Scan for the cell matching the given text and deliver its [X, Y] coordinate at center. 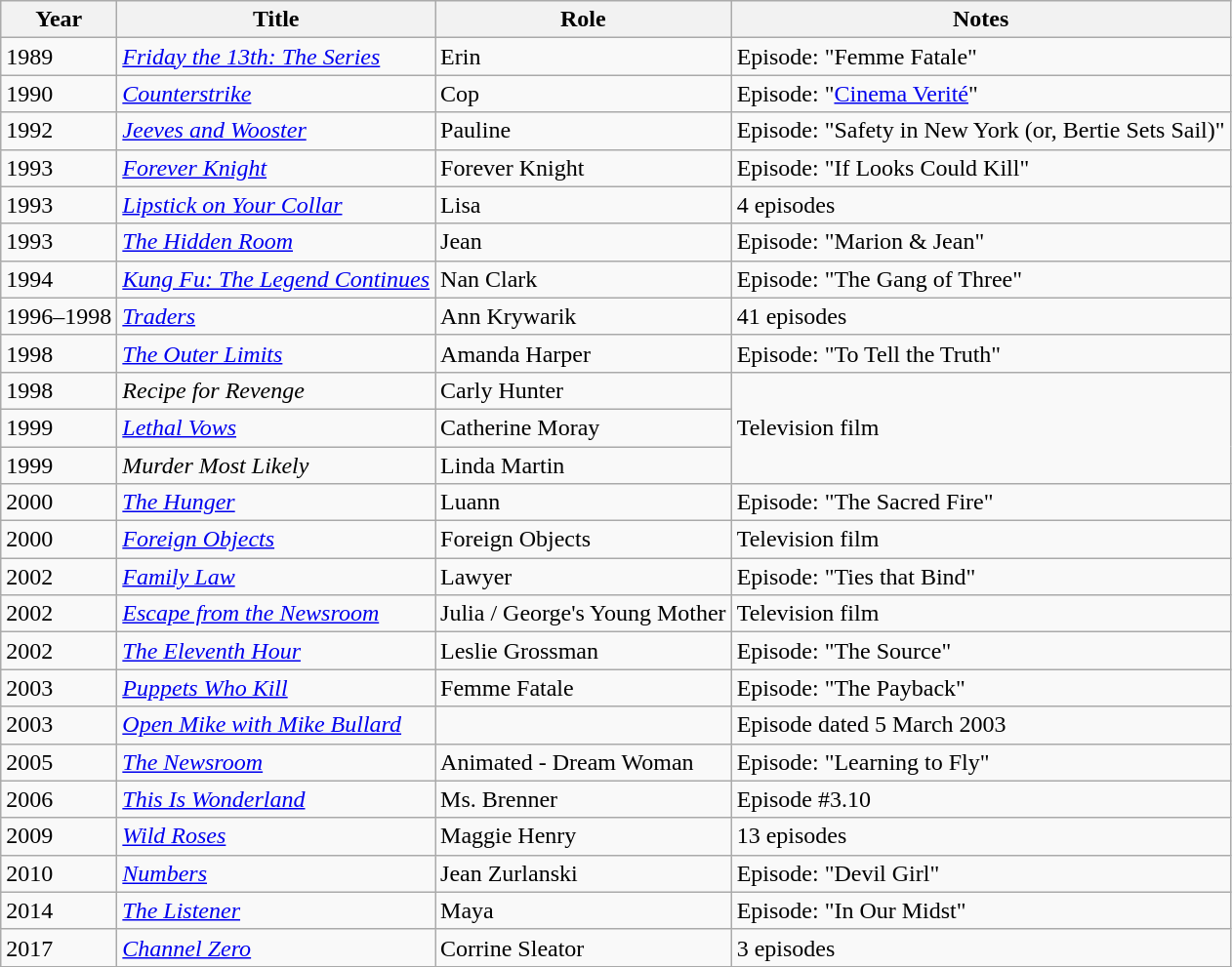
Title [276, 20]
1994 [59, 279]
Femme Fatale [584, 688]
Lisa [584, 205]
Notes [980, 20]
2014 [59, 910]
Puppets Who Kill [276, 688]
Episode #3.10 [980, 799]
1996–1998 [59, 316]
Pauline [584, 131]
Escape from the Newsroom [276, 614]
Cop [584, 94]
Lipstick on Your Collar [276, 205]
This Is Wonderland [276, 799]
Numbers [276, 873]
1990 [59, 94]
Animated - Dream Woman [584, 762]
3 episodes [980, 947]
4 episodes [980, 205]
Episode: "If Looks Could Kill" [980, 168]
Julia / George's Young Mother [584, 614]
Amanda Harper [584, 353]
Episode: "The Source" [980, 651]
Open Mike with Mike Bullard [276, 725]
Episode: "The Payback" [980, 688]
The Hunger [276, 503]
Murder Most Likely [276, 465]
The Hidden Room [276, 242]
1992 [59, 131]
1989 [59, 57]
13 episodes [980, 836]
Jeeves and Wooster [276, 131]
Carly Hunter [584, 390]
Episode dated 5 March 2003 [980, 725]
Episode: "The Sacred Fire" [980, 503]
Catherine Moray [584, 427]
2010 [59, 873]
Maya [584, 910]
Maggie Henry [584, 836]
Nan Clark [584, 279]
Episode: "Marion & Jean" [980, 242]
Kung Fu: The Legend Continues [276, 279]
Leslie Grossman [584, 651]
Recipe for Revenge [276, 390]
Luann [584, 503]
Lethal Vows [276, 427]
Episode: "In Our Midst" [980, 910]
Ms. Brenner [584, 799]
Channel Zero [276, 947]
The Newsroom [276, 762]
Ann Krywarik [584, 316]
2017 [59, 947]
The Outer Limits [276, 353]
Episode: "Femme Fatale" [980, 57]
Counterstrike [276, 94]
Episode: "Safety in New York (or, Bertie Sets Sail)" [980, 131]
Episode: "Devil Girl" [980, 873]
Episode: "To Tell the Truth" [980, 353]
41 episodes [980, 316]
Lawyer [584, 577]
The Listener [276, 910]
Wild Roses [276, 836]
Family Law [276, 577]
2006 [59, 799]
Year [59, 20]
Episode: "Learning to Fly" [980, 762]
Linda Martin [584, 465]
2009 [59, 836]
Episode: "Cinema Verité" [980, 94]
Corrine Sleator [584, 947]
Jean Zurlanski [584, 873]
2005 [59, 762]
Erin [584, 57]
The Eleventh Hour [276, 651]
Jean [584, 242]
Episode: "Ties that Bind" [980, 577]
Episode: "The Gang of Three" [980, 279]
Traders [276, 316]
Role [584, 20]
Friday the 13th: The Series [276, 57]
